For the text-containing cell, return its midpoint in [x, y] coordinate format. 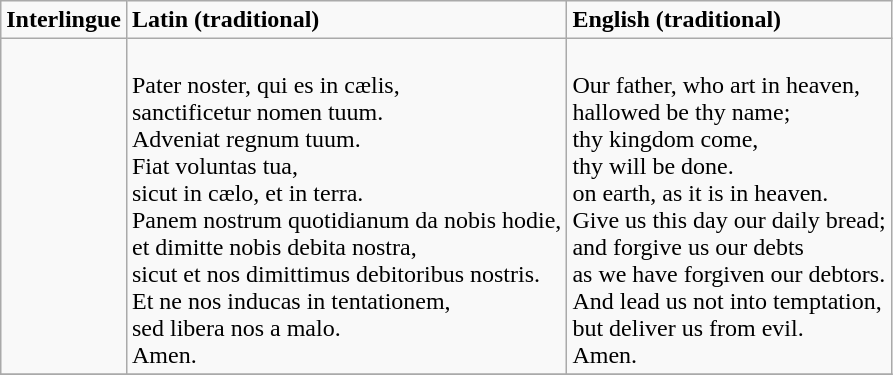
English (traditional) [729, 20]
Latin (traditional) [346, 20]
Interlingue [64, 20]
